Find where the given text appears and provide that cell's center as (X, Y) coordinate. 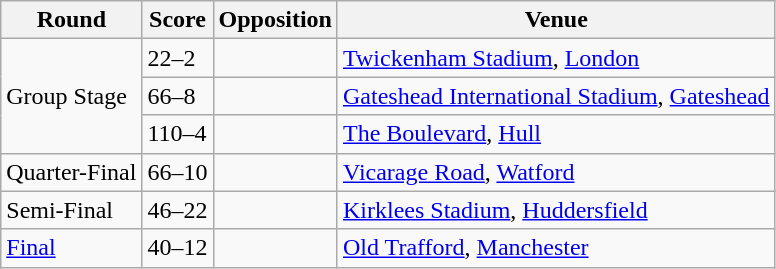
Quarter-Final (72, 172)
46–22 (178, 210)
Group Stage (72, 96)
Twickenham Stadium, London (556, 58)
40–12 (178, 248)
Venue (556, 20)
66–10 (178, 172)
Kirklees Stadium, Huddersfield (556, 210)
Final (72, 248)
110–4 (178, 134)
Semi-Final (72, 210)
66–8 (178, 96)
Gateshead International Stadium, Gateshead (556, 96)
22–2 (178, 58)
The Boulevard, Hull (556, 134)
Round (72, 20)
Opposition (275, 20)
Score (178, 20)
Old Trafford, Manchester (556, 248)
Vicarage Road, Watford (556, 172)
